Output the [X, Y] coordinate of the center of the cell containing the given text.  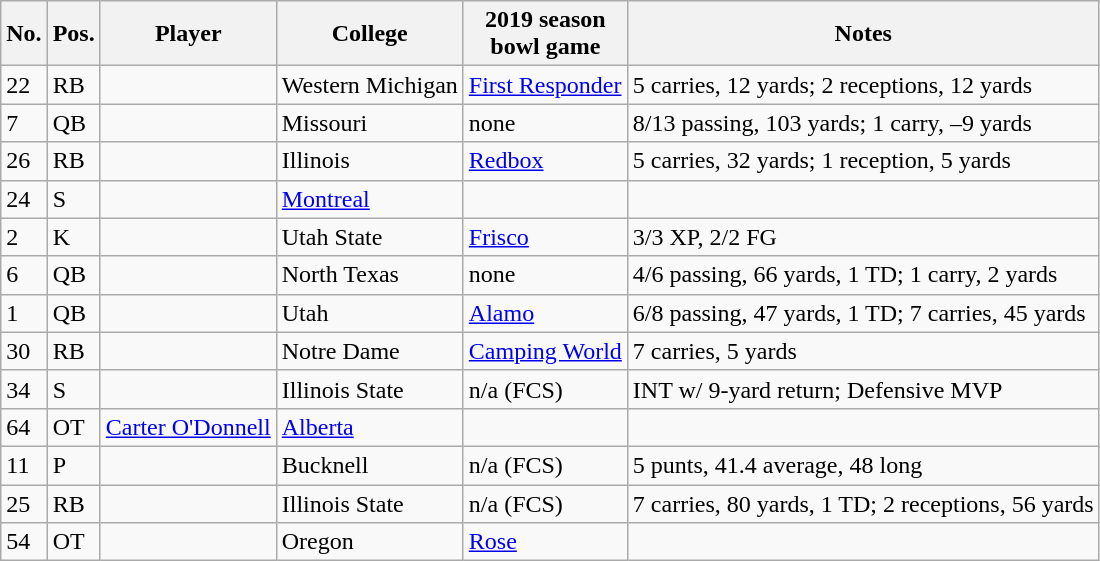
Redbox [545, 161]
2 [24, 237]
64 [24, 427]
7 carries, 80 yards, 1 TD; 2 receptions, 56 yards [863, 503]
5 carries, 12 yards; 2 receptions, 12 yards [863, 85]
5 punts, 41.4 average, 48 long [863, 465]
College [370, 34]
4/6 passing, 66 yards, 1 TD; 1 carry, 2 yards [863, 275]
Western Michigan [370, 85]
Rose [545, 542]
Alberta [370, 427]
6 [24, 275]
26 [24, 161]
30 [24, 351]
Montreal [370, 199]
Utah State [370, 237]
2019 seasonbowl game [545, 34]
INT w/ 9-yard return; Defensive MVP [863, 389]
25 [24, 503]
Pos. [74, 34]
22 [24, 85]
Notre Dame [370, 351]
8/13 passing, 103 yards; 1 carry, –9 yards [863, 123]
Illinois [370, 161]
54 [24, 542]
Camping World [545, 351]
Missouri [370, 123]
11 [24, 465]
Frisco [545, 237]
P [74, 465]
K [74, 237]
Player [188, 34]
5 carries, 32 yards; 1 reception, 5 yards [863, 161]
6/8 passing, 47 yards, 1 TD; 7 carries, 45 yards [863, 313]
Carter O'Donnell [188, 427]
No. [24, 34]
Bucknell [370, 465]
North Texas [370, 275]
1 [24, 313]
Utah [370, 313]
7 carries, 5 yards [863, 351]
34 [24, 389]
Alamo [545, 313]
Notes [863, 34]
3/3 XP, 2/2 FG [863, 237]
First Responder [545, 85]
7 [24, 123]
24 [24, 199]
Oregon [370, 542]
